Locate the cell with the specified text and output its (X, Y) center coordinate. 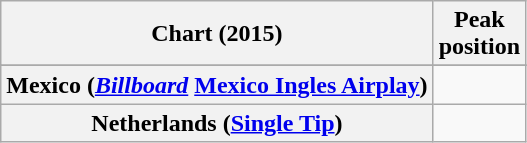
Netherlands (Single Tip) (217, 123)
Mexico (Billboard Mexico Ingles Airplay) (217, 85)
Peakposition (479, 34)
Chart (2015) (217, 34)
